Find where the given text appears and provide that cell's center as [X, Y] coordinate. 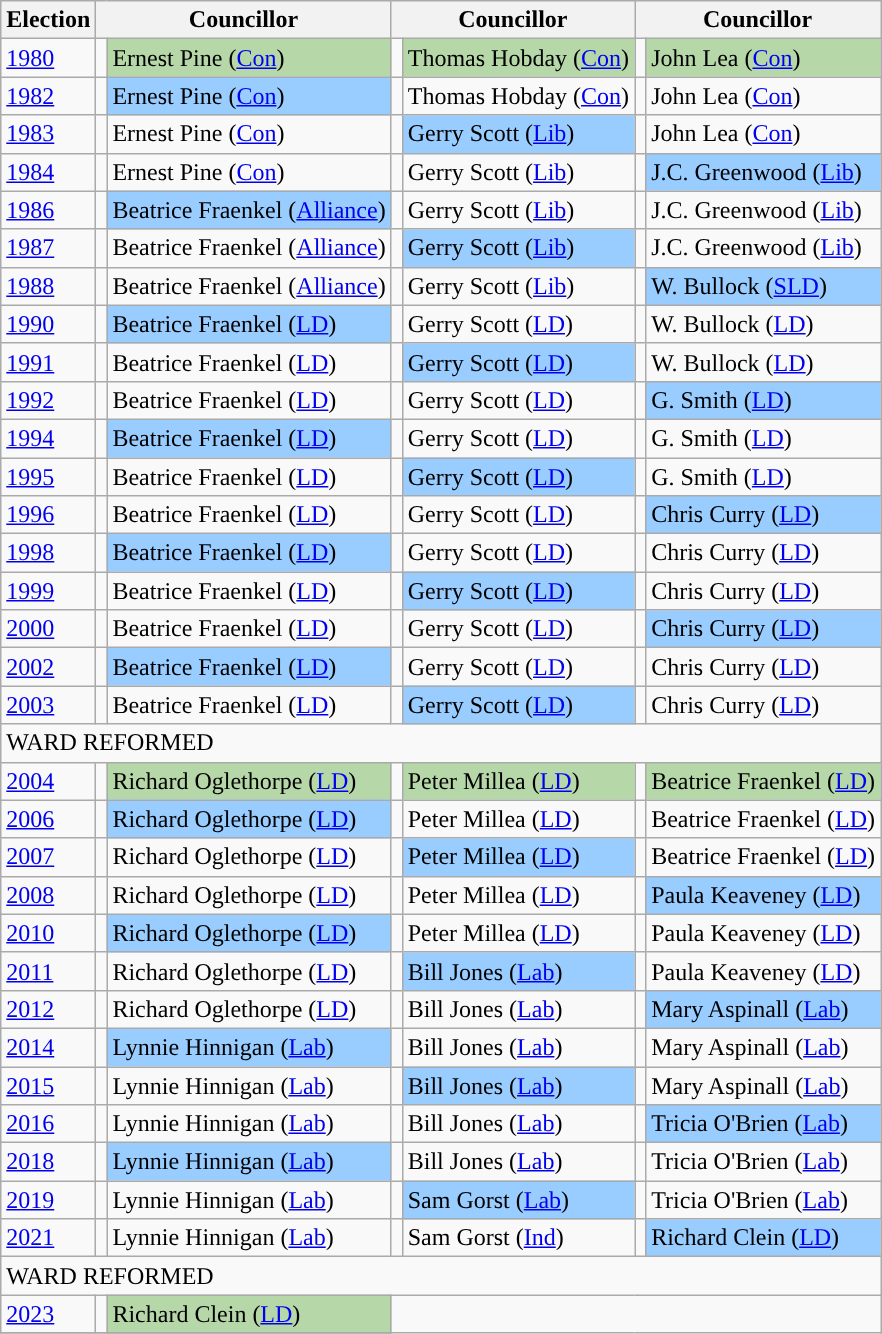
1998 [48, 553]
1991 [48, 362]
1999 [48, 591]
2006 [48, 819]
2015 [48, 1085]
2023 [48, 1314]
W. Bullock (SLD) [764, 286]
1987 [48, 248]
1988 [48, 286]
2014 [48, 1047]
Sam Gorst (Ind) [518, 1238]
2007 [48, 857]
2008 [48, 895]
2000 [48, 629]
1992 [48, 400]
2019 [48, 1200]
Sam Gorst (Lab) [518, 1200]
1984 [48, 172]
2010 [48, 933]
2011 [48, 971]
1994 [48, 438]
2012 [48, 1009]
1990 [48, 324]
2018 [48, 1162]
2016 [48, 1124]
2002 [48, 667]
2021 [48, 1238]
2003 [48, 705]
1980 [48, 58]
1995 [48, 477]
1983 [48, 134]
2004 [48, 781]
Election [48, 20]
1996 [48, 515]
1986 [48, 210]
1982 [48, 96]
